From the cell containing the given text, extract its center point as [X, Y] coordinate. 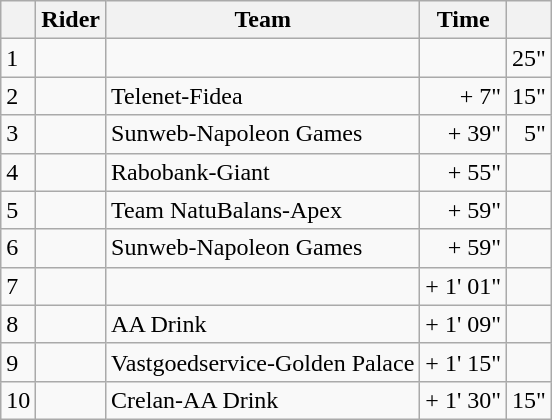
10 [18, 400]
25" [530, 58]
+ 39" [464, 134]
+ 1' 30" [464, 400]
4 [18, 172]
3 [18, 134]
+ 1' 15" [464, 362]
Rabobank-Giant [263, 172]
9 [18, 362]
Time [464, 20]
8 [18, 324]
6 [18, 248]
Vastgoedservice-Golden Palace [263, 362]
5 [18, 210]
+ 55" [464, 172]
Telenet-Fidea [263, 96]
Team NatuBalans-Apex [263, 210]
5" [530, 134]
Crelan-AA Drink [263, 400]
1 [18, 58]
AA Drink [263, 324]
+ 1' 01" [464, 286]
2 [18, 96]
+ 7" [464, 96]
+ 1' 09" [464, 324]
Rider [71, 20]
7 [18, 286]
Team [263, 20]
